From the cell containing the given text, extract its center point as (X, Y) coordinate. 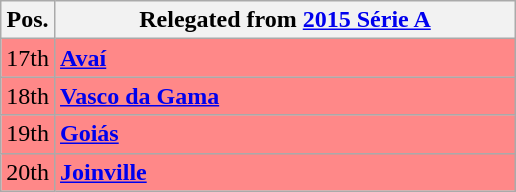
17th (28, 58)
Avaí (284, 58)
Relegated from 2015 Série A (284, 20)
18th (28, 96)
Goiás (284, 134)
Vasco da Gama (284, 96)
Joinville (284, 172)
19th (28, 134)
20th (28, 172)
Pos. (28, 20)
